Locate the cell with the specified text and output its (x, y) center coordinate. 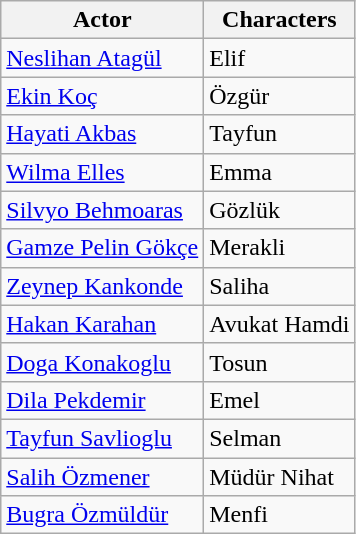
Dila Pekdemir (102, 400)
Wilma Elles (102, 172)
Hayati Akbas (102, 134)
Gamze Pelin Gökçe (102, 248)
Zeynep Kankonde (102, 286)
Salih Özmener (102, 477)
Neslihan Atagül (102, 58)
Ekin Koç (102, 96)
Characters (280, 20)
Tayfun (280, 134)
Tayfun Savlioglu (102, 438)
Menfi (280, 515)
Avukat Hamdi (280, 324)
Selman (280, 438)
Silvyo Behmoaras (102, 210)
Actor (102, 20)
Doga Konakoglu (102, 362)
Emma (280, 172)
Elif (280, 58)
Hakan Karahan (102, 324)
Emel (280, 400)
Tosun (280, 362)
Gözlük (280, 210)
Saliha (280, 286)
Özgür (280, 96)
Bugra Özmüldür (102, 515)
Merakli (280, 248)
Müdür Nihat (280, 477)
